Return [x, y] of the center of cell containing provided text 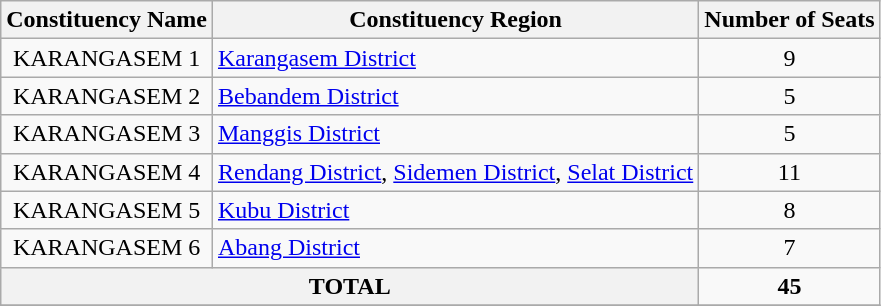
Abang District [455, 248]
8 [790, 210]
KARANGASEM 3 [107, 134]
45 [790, 286]
Bebandem District [455, 96]
Constituency Name [107, 20]
Rendang District, Sidemen District, Selat District [455, 172]
TOTAL [350, 286]
Number of Seats [790, 20]
KARANGASEM 5 [107, 210]
Kubu District [455, 210]
Karangasem District [455, 58]
9 [790, 58]
KARANGASEM 2 [107, 96]
7 [790, 248]
KARANGASEM 4 [107, 172]
Manggis District [455, 134]
11 [790, 172]
KARANGASEM 1 [107, 58]
KARANGASEM 6 [107, 248]
Constituency Region [455, 20]
